Return the [X, Y] coordinate for the center point of the cell that contains the specified text.  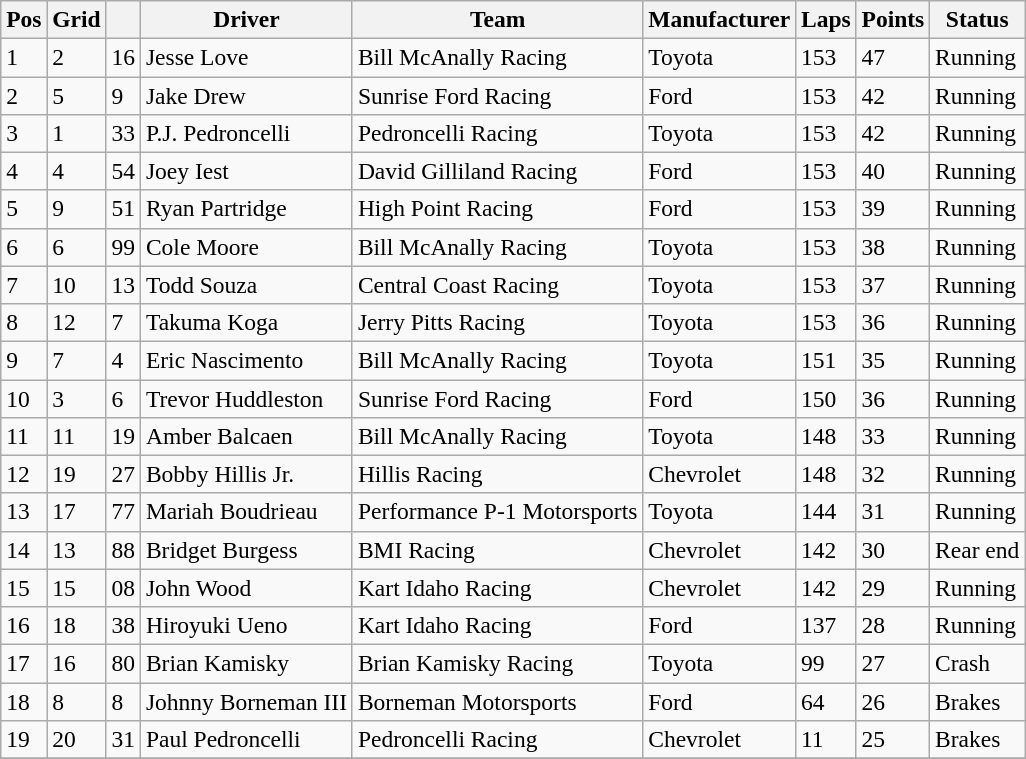
150 [826, 398]
Borneman Motorsports [497, 701]
20 [76, 739]
40 [893, 171]
14 [24, 550]
Grid [76, 19]
Rear end [978, 550]
151 [826, 360]
Driver [246, 19]
Jake Drew [246, 95]
BMI Racing [497, 550]
Manufacturer [720, 19]
77 [123, 512]
28 [893, 625]
Jerry Pitts Racing [497, 322]
Central Coast Racing [497, 285]
08 [123, 588]
Johnny Borneman III [246, 701]
Laps [826, 19]
Brian Kamisky [246, 663]
35 [893, 360]
Performance P-1 Motorsports [497, 512]
137 [826, 625]
Hillis Racing [497, 474]
47 [893, 57]
Points [893, 19]
Mariah Boudrieau [246, 512]
Bobby Hillis Jr. [246, 474]
51 [123, 209]
Eric Nascimento [246, 360]
Bridget Burgess [246, 550]
Team [497, 19]
Cole Moore [246, 247]
Status [978, 19]
John Wood [246, 588]
54 [123, 171]
25 [893, 739]
80 [123, 663]
David Gilliland Racing [497, 171]
64 [826, 701]
88 [123, 550]
Jesse Love [246, 57]
39 [893, 209]
Ryan Partridge [246, 209]
29 [893, 588]
Hiroyuki Ueno [246, 625]
37 [893, 285]
Todd Souza [246, 285]
Brian Kamisky Racing [497, 663]
144 [826, 512]
Trevor Huddleston [246, 398]
Crash [978, 663]
P.J. Pedroncelli [246, 133]
Takuma Koga [246, 322]
Pos [24, 19]
30 [893, 550]
Amber Balcaen [246, 436]
32 [893, 474]
Joey Iest [246, 171]
26 [893, 701]
Paul Pedroncelli [246, 739]
High Point Racing [497, 209]
